Find where the given text appears and provide that cell's center as [X, Y] coordinate. 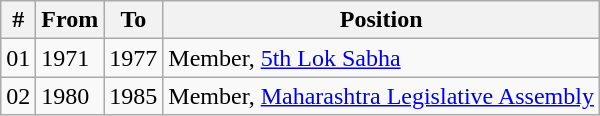
Member, 5th Lok Sabha [382, 58]
1971 [70, 58]
To [134, 20]
Position [382, 20]
1980 [70, 96]
1977 [134, 58]
# [18, 20]
1985 [134, 96]
From [70, 20]
01 [18, 58]
Member, Maharashtra Legislative Assembly [382, 96]
02 [18, 96]
